Find where the given text appears and provide that cell's center as [x, y] coordinate. 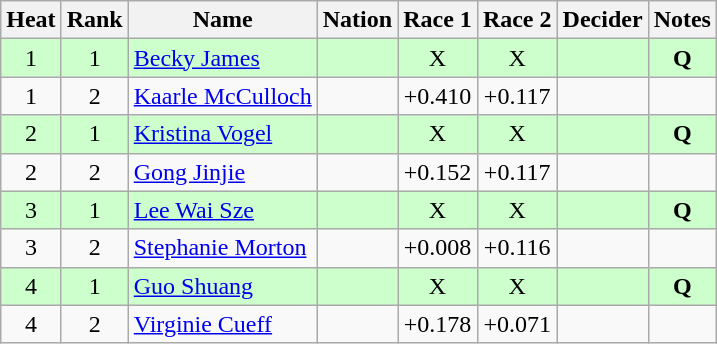
Race 2 [517, 20]
Virginie Cueff [222, 324]
Heat [31, 20]
Becky James [222, 58]
Race 1 [438, 20]
Stephanie Morton [222, 248]
Notes [682, 20]
+0.008 [438, 248]
+0.152 [438, 172]
Rank [94, 20]
Guo Shuang [222, 286]
Name [222, 20]
Nation [357, 20]
+0.116 [517, 248]
+0.178 [438, 324]
Kaarle McCulloch [222, 96]
Kristina Vogel [222, 134]
+0.410 [438, 96]
Gong Jinjie [222, 172]
Lee Wai Sze [222, 210]
Decider [602, 20]
+0.071 [517, 324]
